Scan for the cell matching the given text and deliver its [X, Y] coordinate at center. 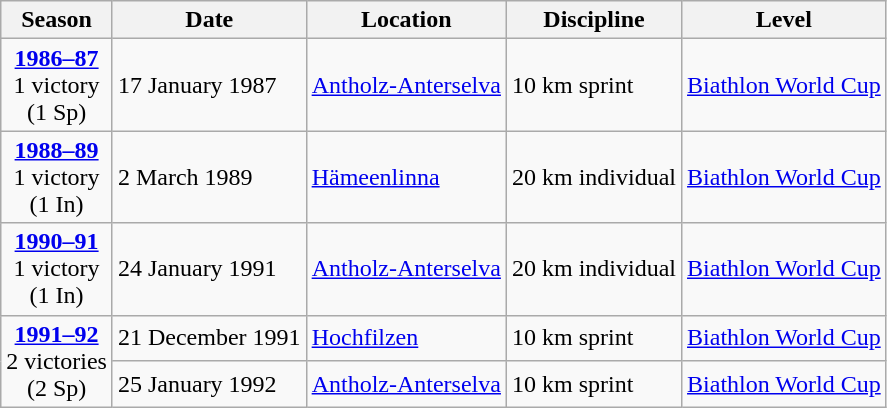
Date [209, 20]
Hämeenlinna [406, 177]
17 January 1987 [209, 85]
1988–89 1 victory (1 In) [57, 177]
21 December 1991 [209, 338]
Level [784, 20]
24 January 1991 [209, 269]
25 January 1992 [209, 384]
Location [406, 20]
Season [57, 20]
Hochfilzen [406, 338]
1986–87 1 victory (1 Sp) [57, 85]
2 March 1989 [209, 177]
1991–92 2 victories (2 Sp) [57, 361]
Discipline [594, 20]
1990–91 1 victory (1 In) [57, 269]
